Determine the [X, Y] coordinate at the center of the cell enclosing the given text.  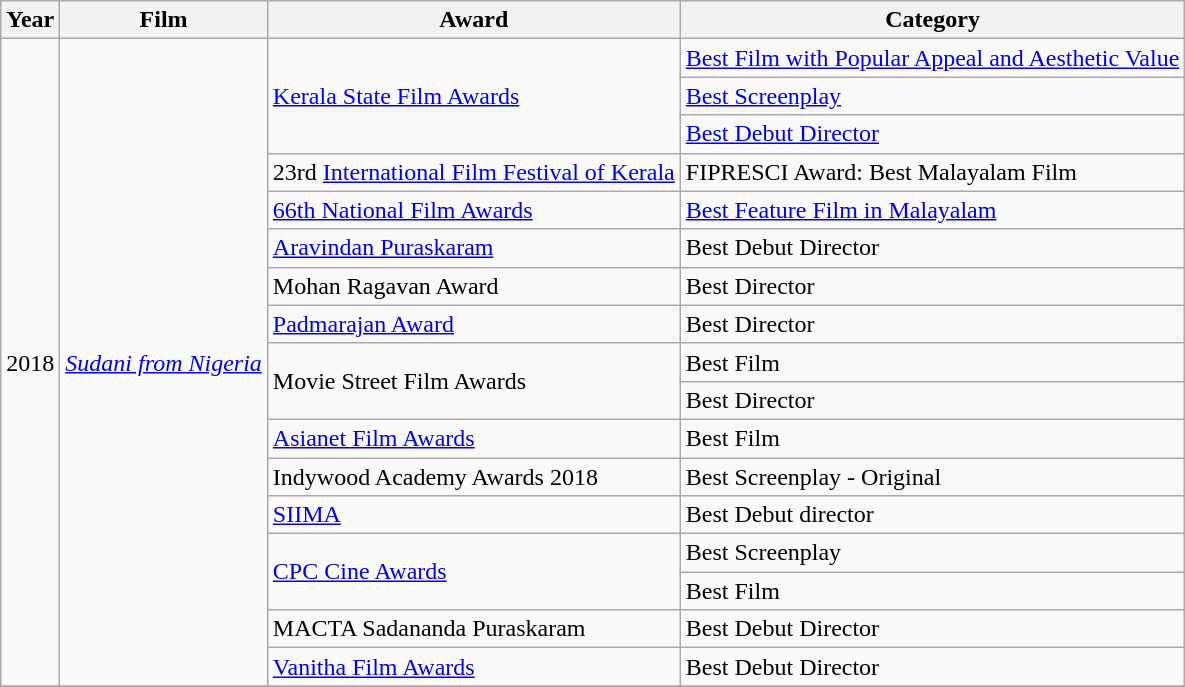
Movie Street Film Awards [474, 381]
Vanitha Film Awards [474, 667]
Padmarajan Award [474, 324]
Best Film with Popular Appeal and Aesthetic Value [932, 58]
Year [30, 20]
SIIMA [474, 515]
FIPRESCI Award: Best Malayalam Film [932, 172]
Kerala State Film Awards [474, 96]
Best Feature Film in Malayalam [932, 210]
Best Debut director [932, 515]
Sudani from Nigeria [164, 362]
Asianet Film Awards [474, 438]
Aravindan Puraskaram [474, 248]
MACTA Sadananda Puraskaram [474, 629]
Mohan Ragavan Award [474, 286]
2018 [30, 362]
Film [164, 20]
Indywood Academy Awards 2018 [474, 477]
Best Screenplay - Original [932, 477]
Award [474, 20]
23rd International Film Festival of Kerala [474, 172]
Category [932, 20]
CPC Cine Awards [474, 572]
66th National Film Awards [474, 210]
